For the text-containing cell, return its midpoint in [X, Y] coordinate format. 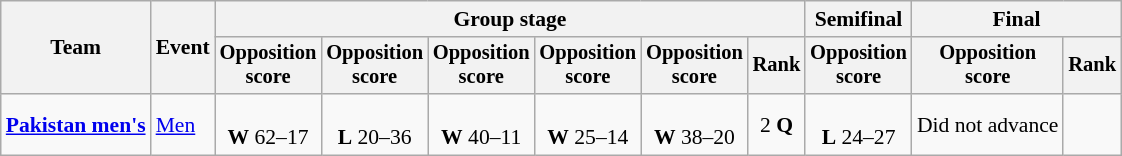
Team [76, 48]
Semifinal [858, 19]
Pakistan men's [76, 124]
L 20–36 [374, 124]
Final [1016, 19]
Did not advance [988, 124]
W 62–17 [268, 124]
Event [183, 48]
2 Q [777, 124]
L 24–27 [858, 124]
W 25–14 [588, 124]
W 40–11 [482, 124]
Men [183, 124]
W 38–20 [694, 124]
Group stage [510, 19]
